Capture the cell that displays the provided text and extract its [X, Y] central coordinate. 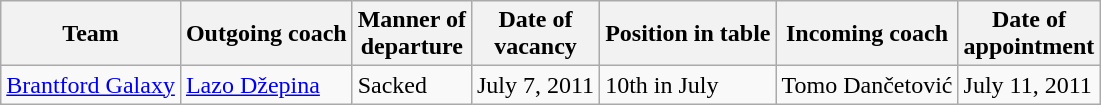
Position in table [688, 34]
Incoming coach [867, 34]
Team [91, 34]
Date of appointment [1029, 34]
Tomo Dančetović [867, 85]
Manner of departure [412, 34]
Brantford Galaxy [91, 85]
Date of vacancy [535, 34]
10th in July [688, 85]
July 7, 2011 [535, 85]
Lazo Džepina [266, 85]
Outgoing coach [266, 34]
July 11, 2011 [1029, 85]
Sacked [412, 85]
